Output the (x, y) coordinate of the center of the cell containing the given text.  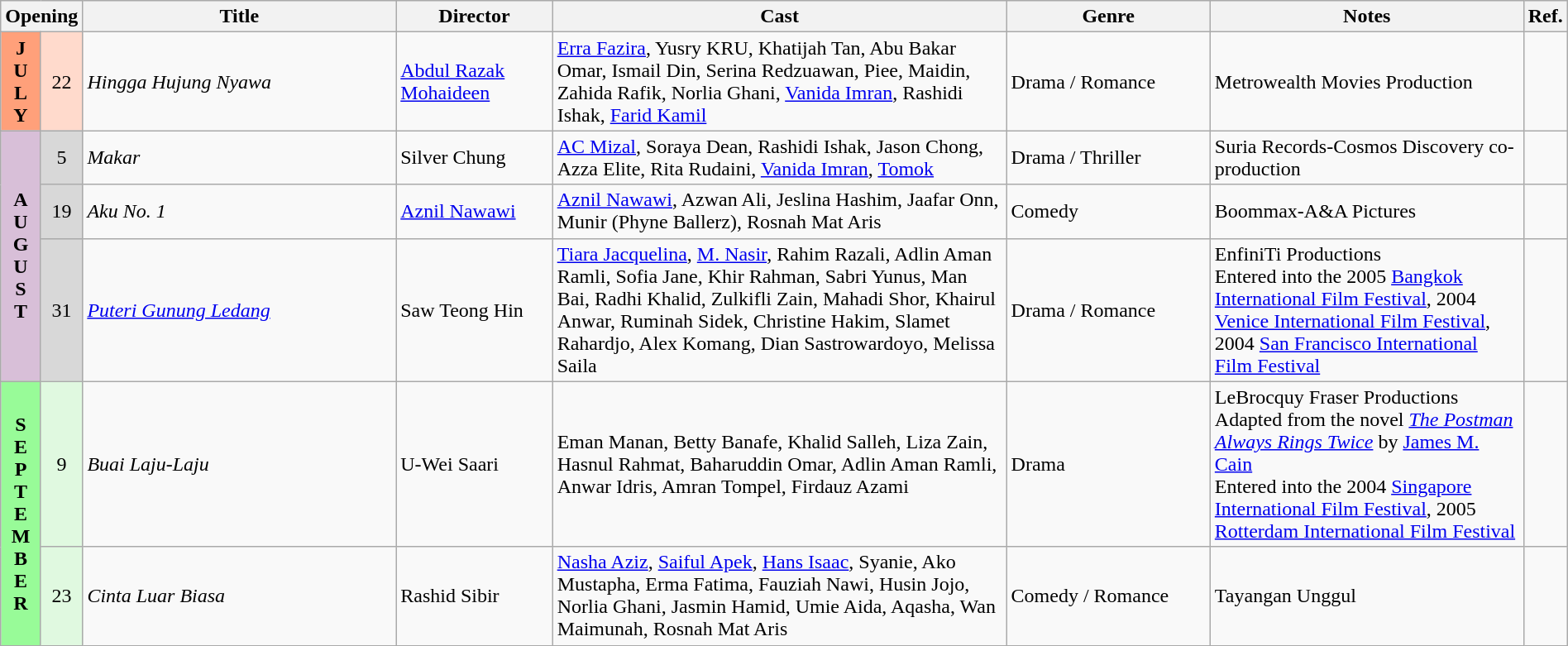
Opening (41, 17)
Title (240, 17)
23 (61, 596)
U-Wei Saari (475, 464)
Director (475, 17)
Comedy / Romance (1108, 596)
Aku No. 1 (240, 212)
Boommax-A&A Pictures (1366, 212)
Aznil Nawawi, Azwan Ali, Jeslina Hashim, Jaafar Onn, Munir (Phyne Ballerz), Rosnah Mat Aris (779, 212)
Eman Manan, Betty Banafe, Khalid Salleh, Liza Zain, Hasnul Rahmat, Baharuddin Omar, Adlin Aman Ramli, Anwar Idris, Amran Tompel, Firdauz Azami (779, 464)
Silver Chung (475, 157)
Tayangan Unggul (1366, 596)
Genre (1108, 17)
AC Mizal, Soraya Dean, Rashidi Ishak, Jason Chong, Azza Elite, Rita Rudaini, Vanida Imran, Tomok (779, 157)
22 (61, 81)
5 (61, 157)
9 (61, 464)
Rashid Sibir (475, 596)
Saw Teong Hin (475, 309)
AUGUST (22, 256)
Drama (1108, 464)
Comedy (1108, 212)
Buai Laju-Laju (240, 464)
Metrowealth Movies Production (1366, 81)
Aznil Nawawi (475, 212)
Ref. (1545, 17)
Hingga Hujung Nyawa (240, 81)
JULY (22, 81)
Suria Records-Cosmos Discovery co-production (1366, 157)
SEPTEMBER (22, 513)
Puteri Gunung Ledang (240, 309)
Abdul Razak Mohaideen (475, 81)
Makar (240, 157)
Cinta Luar Biasa (240, 596)
31 (61, 309)
Drama / Thriller (1108, 157)
Cast (779, 17)
Notes (1366, 17)
19 (61, 212)
